Determine the (x, y) coordinate at the center of the cell enclosing the given text.  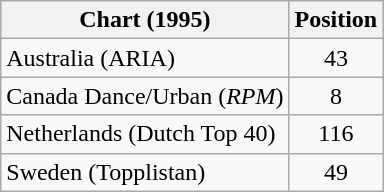
Australia (ARIA) (145, 58)
Sweden (Topplistan) (145, 172)
43 (336, 58)
Canada Dance/Urban (RPM) (145, 96)
Netherlands (Dutch Top 40) (145, 134)
49 (336, 172)
Position (336, 20)
Chart (1995) (145, 20)
116 (336, 134)
8 (336, 96)
